Provide the (x, y) coordinate of the cell's center where the given text is located.  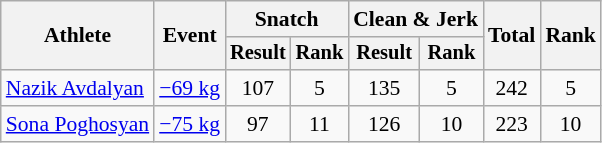
11 (320, 124)
Nazik Avdalyan (78, 88)
Snatch (286, 19)
97 (258, 124)
242 (512, 88)
Clean & Jerk (416, 19)
126 (384, 124)
Event (190, 36)
Sona Poghosyan (78, 124)
107 (258, 88)
223 (512, 124)
Total (512, 36)
Athlete (78, 36)
−75 kg (190, 124)
−69 kg (190, 88)
135 (384, 88)
